Capture the cell that displays the provided text and extract its [X, Y] central coordinate. 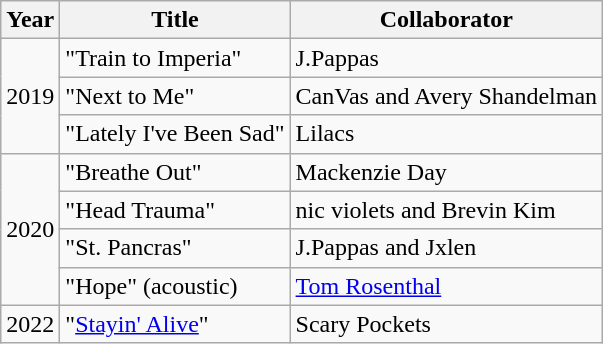
J.Pappas and Jxlen [446, 248]
nic violets and Brevin Kim [446, 210]
"Train to Imperia" [175, 58]
Mackenzie Day [446, 172]
"Head Trauma" [175, 210]
Title [175, 20]
"Breathe Out" [175, 172]
Collaborator [446, 20]
"Lately I've Been Sad" [175, 134]
2022 [30, 324]
Lilacs [446, 134]
Year [30, 20]
"Hope" (acoustic) [175, 286]
"Next to Me" [175, 96]
2019 [30, 96]
"St. Pancras" [175, 248]
"Stayin' Alive" [175, 324]
Scary Pockets [446, 324]
2020 [30, 229]
Tom Rosenthal [446, 286]
J.Pappas [446, 58]
CanVas and Avery Shandelman [446, 96]
